Return the (X, Y) coordinate for the center point of the cell that contains the specified text.  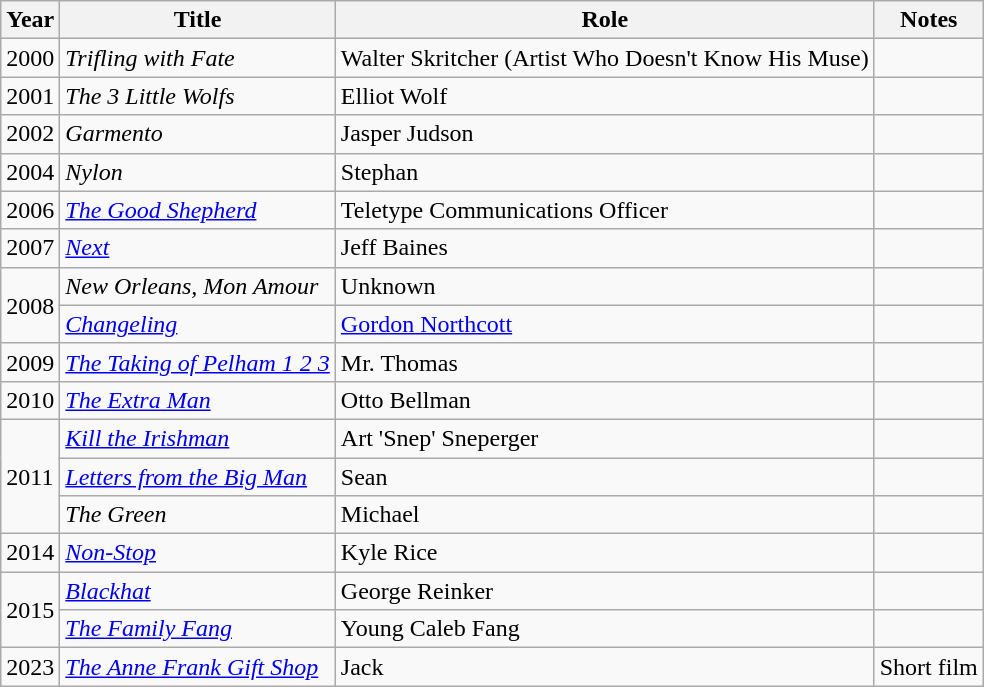
Walter Skritcher (Artist Who Doesn't Know His Muse) (604, 58)
2009 (30, 362)
The Family Fang (198, 629)
Gordon Northcott (604, 324)
Otto Bellman (604, 400)
Jasper Judson (604, 134)
2010 (30, 400)
The Taking of Pelham 1 2 3 (198, 362)
Elliot Wolf (604, 96)
Sean (604, 477)
Next (198, 248)
Garmento (198, 134)
Notes (928, 20)
The Anne Frank Gift Shop (198, 667)
Kill the Irishman (198, 438)
New Orleans, Mon Amour (198, 286)
2007 (30, 248)
2023 (30, 667)
Art 'Snep' Sneperger (604, 438)
2000 (30, 58)
Nylon (198, 172)
George Reinker (604, 591)
Letters from the Big Man (198, 477)
Trifling with Fate (198, 58)
2015 (30, 610)
2004 (30, 172)
Non-Stop (198, 553)
Changeling (198, 324)
2002 (30, 134)
Jack (604, 667)
The Extra Man (198, 400)
Blackhat (198, 591)
Young Caleb Fang (604, 629)
Year (30, 20)
2014 (30, 553)
2001 (30, 96)
Kyle Rice (604, 553)
Short film (928, 667)
Title (198, 20)
The Green (198, 515)
Jeff Baines (604, 248)
Mr. Thomas (604, 362)
2011 (30, 476)
Michael (604, 515)
Teletype Communications Officer (604, 210)
The 3 Little Wolfs (198, 96)
2006 (30, 210)
Stephan (604, 172)
The Good Shepherd (198, 210)
2008 (30, 305)
Unknown (604, 286)
Role (604, 20)
